Pinpoint the cell where the given text exists, returning its [x, y] midpoint coordinate. 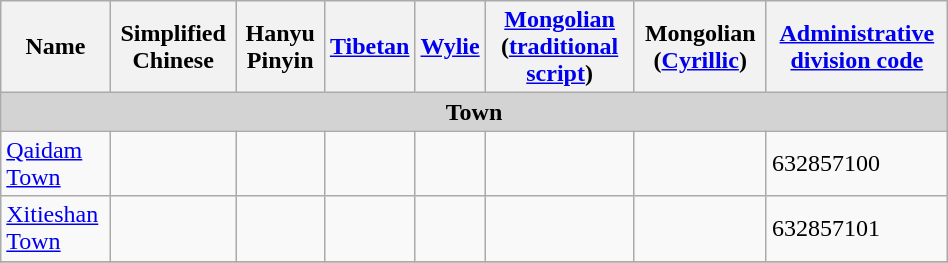
632857100 [856, 164]
Wylie [450, 47]
Qaidam Town [56, 164]
Hanyu Pinyin [280, 47]
Town [474, 112]
Tibetan [370, 47]
Mongolian (traditional script) [560, 47]
Xitieshan Town [56, 228]
Simplified Chinese [173, 47]
Mongolian (Cyrillic) [700, 47]
Name [56, 47]
Administrative division code [856, 47]
632857101 [856, 228]
